Determine the [X, Y] coordinate at the center of the cell enclosing the given text.  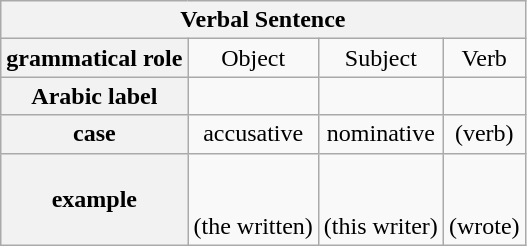
(verb) [484, 134]
nominative [380, 134]
(wrote) [484, 199]
(this writer) [380, 199]
Arabic label [94, 96]
Verbal Sentence [263, 20]
(the written) [253, 199]
case [94, 134]
grammatical role [94, 58]
Object [253, 58]
Verb [484, 58]
Subject [380, 58]
accusative [253, 134]
example [94, 199]
